Scan for the cell matching the given text and deliver its (X, Y) coordinate at center. 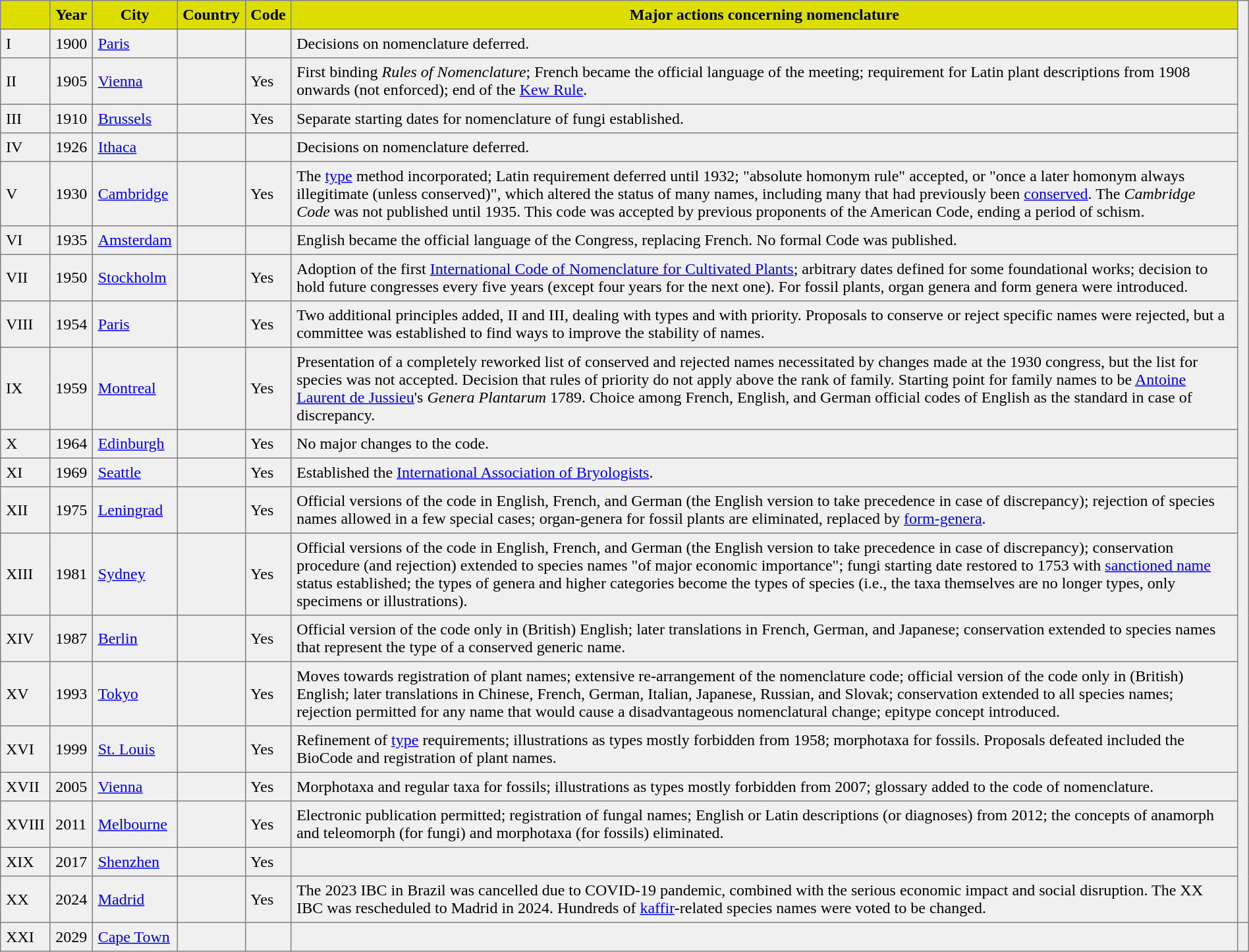
Leningrad (134, 510)
1999 (71, 749)
V (25, 194)
Montreal (134, 388)
Melbourne (134, 824)
1964 (71, 444)
II (25, 81)
VI (25, 240)
1910 (71, 119)
Country (211, 15)
1905 (71, 81)
XIX (25, 862)
XVI (25, 749)
2017 (71, 862)
1954 (71, 324)
XVIII (25, 824)
2029 (71, 937)
No major changes to the code. (764, 444)
XII (25, 510)
I (25, 43)
Tokyo (134, 694)
1900 (71, 43)
2005 (71, 787)
English became the official language of the Congress, replacing French. No formal Code was published. (764, 240)
IX (25, 388)
Cape Town (134, 937)
XIII (25, 574)
XVII (25, 787)
Edinburgh (134, 444)
1969 (71, 472)
Major actions concerning nomenclature (764, 15)
III (25, 119)
IV (25, 148)
Cambridge (134, 194)
Amsterdam (134, 240)
1959 (71, 388)
Ithaca (134, 148)
Brussels (134, 119)
VII (25, 277)
Year (71, 15)
1981 (71, 574)
1975 (71, 510)
Madrid (134, 899)
St. Louis (134, 749)
1987 (71, 638)
1930 (71, 194)
Seattle (134, 472)
2024 (71, 899)
XXI (25, 937)
X (25, 444)
XV (25, 694)
Separate starting dates for nomenclature of fungi established. (764, 119)
1993 (71, 694)
1950 (71, 277)
1935 (71, 240)
Sydney (134, 574)
Stockholm (134, 277)
Shenzhen (134, 862)
XX (25, 899)
2011 (71, 824)
City (134, 15)
XIV (25, 638)
Berlin (134, 638)
XI (25, 472)
Morphotaxa and regular taxa for fossils; illustrations as types mostly forbidden from 2007; glossary added to the code of nomenclature. (764, 787)
VIII (25, 324)
1926 (71, 148)
Code (268, 15)
Established the International Association of Bryologists. (764, 472)
